Return (X, Y) of the center of cell containing provided text 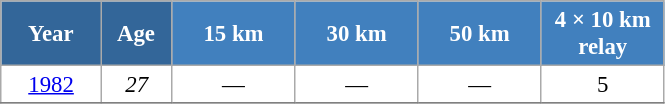
50 km (480, 34)
Age (136, 34)
30 km (356, 34)
4 × 10 km relay (602, 34)
5 (602, 85)
Year (52, 34)
1982 (52, 85)
15 km (234, 34)
27 (136, 85)
